Detect which cell encompasses the target text, then output its (X, Y) center coordinate. 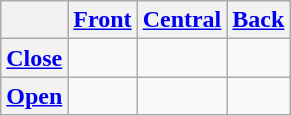
Front (102, 20)
Open (34, 96)
Central (182, 20)
Back (258, 20)
Close (34, 58)
